Determine the (X, Y) coordinate at the center of the cell enclosing the given text.  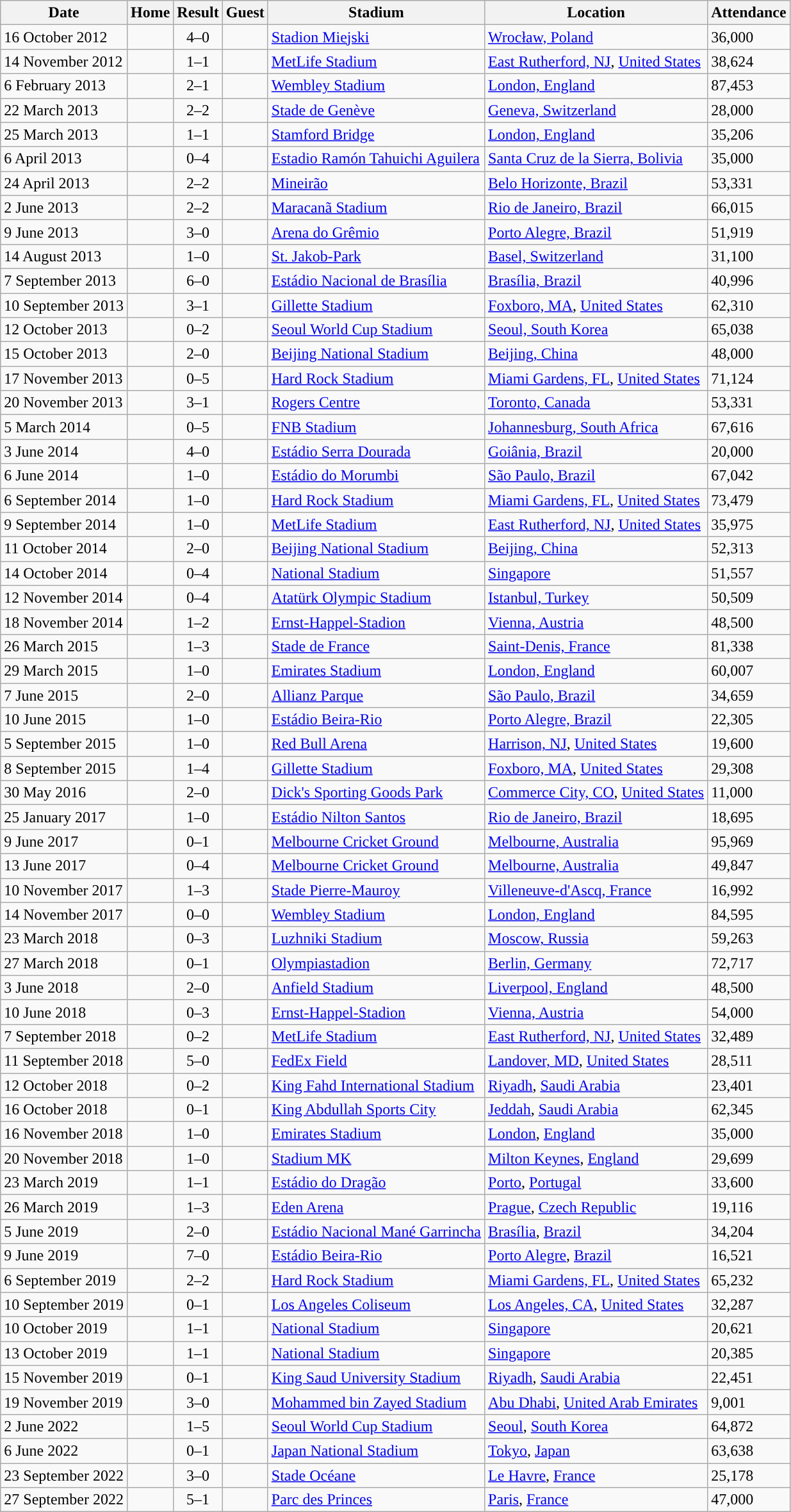
6 September 2019 (64, 1280)
10 October 2019 (64, 1329)
15 November 2019 (64, 1378)
St. Jakob-Park (376, 256)
31,100 (749, 256)
Los Angeles Coliseum (376, 1305)
15 October 2013 (64, 354)
Mineirão (376, 183)
62,345 (749, 1110)
10 June 2015 (64, 720)
Rogers Centre (376, 403)
65,038 (749, 330)
Istanbul, Turkey (596, 597)
5 September 2015 (64, 744)
27 September 2022 (64, 1500)
6 June 2014 (64, 476)
Red Bull Arena (376, 744)
Stade de France (376, 646)
50,509 (749, 597)
47,000 (749, 1500)
Stade de Genève (376, 110)
22,451 (749, 1378)
19,600 (749, 744)
29,699 (749, 1158)
King Fahd International Stadium (376, 1085)
5–0 (198, 1061)
10 November 2017 (64, 890)
14 November 2017 (64, 915)
60,007 (749, 671)
20 November 2013 (64, 403)
16 October 2012 (64, 37)
6 September 2014 (64, 500)
25 January 2017 (64, 817)
Stadium (376, 13)
Estádio do Dragão (376, 1183)
Date (64, 13)
10 June 2018 (64, 1012)
9,001 (749, 1402)
Paris, France (596, 1500)
54,000 (749, 1012)
Result (198, 13)
64,872 (749, 1426)
Parc des Princes (376, 1500)
28,511 (749, 1061)
King Abdullah Sports City (376, 1110)
73,479 (749, 500)
0–0 (198, 915)
Stadion Miejski (376, 37)
Mohammed bin Zayed Stadium (376, 1402)
14 October 2014 (64, 573)
6 June 2022 (64, 1451)
Harrison, NJ, United States (596, 744)
14 August 2013 (64, 256)
Estádio Nacional Mané Garrincha (376, 1232)
52,313 (749, 549)
71,124 (749, 378)
Johannesburg, South Africa (596, 427)
23 March 2019 (64, 1183)
Home (150, 13)
6–0 (198, 280)
9 June 2017 (64, 841)
Attendance (749, 13)
Stade Océane (376, 1475)
5 June 2019 (64, 1232)
12 October 2013 (64, 330)
7 June 2015 (64, 695)
7 September 2018 (64, 1036)
26 March 2015 (64, 646)
Japan National Stadium (376, 1451)
11,000 (749, 793)
6 April 2013 (64, 159)
10 September 2013 (64, 305)
13 October 2019 (64, 1353)
Location (596, 13)
48,000 (749, 354)
Arena do Grêmio (376, 232)
35,975 (749, 524)
Le Havre, France (596, 1475)
81,338 (749, 646)
Estadio Ramón Tahuichi Aguilera (376, 159)
20,000 (749, 451)
King Saud University Stadium (376, 1378)
62,310 (749, 305)
14 November 2012 (64, 61)
Estádio Serra Dourada (376, 451)
28,000 (749, 110)
Dick's Sporting Goods Park (376, 793)
23 March 2018 (64, 939)
16,992 (749, 890)
Estádio do Morumbi (376, 476)
16 November 2018 (64, 1134)
33,600 (749, 1183)
2–1 (198, 86)
16 October 2018 (64, 1110)
Stamford Bridge (376, 134)
18 November 2014 (64, 622)
23 September 2022 (64, 1475)
67,042 (749, 476)
8 September 2015 (64, 768)
66,015 (749, 207)
Abu Dhabi, United Arab Emirates (596, 1402)
34,659 (749, 695)
12 October 2018 (64, 1085)
67,616 (749, 427)
35,206 (749, 134)
19 November 2019 (64, 1402)
Eden Arena (376, 1207)
Atatürk Olympic Stadium (376, 597)
Stadium MK (376, 1158)
1–5 (198, 1426)
Anfield Stadium (376, 988)
16,521 (749, 1256)
19,116 (749, 1207)
Saint-Denis, France (596, 646)
Jeddah, Saudi Arabia (596, 1110)
18,695 (749, 817)
34,204 (749, 1232)
51,557 (749, 573)
36,000 (749, 37)
Santa Cruz de la Sierra, Bolivia (596, 159)
Belo Horizonte, Brazil (596, 183)
24 April 2013 (64, 183)
Milton Keynes, England (596, 1158)
Commerce City, CO, United States (596, 793)
10 September 2019 (64, 1305)
FNB Stadium (376, 427)
3 June 2014 (64, 451)
30 May 2016 (64, 793)
7–0 (198, 1256)
11 October 2014 (64, 549)
Maracanã Stadium (376, 207)
Landover, MD, United States (596, 1061)
59,263 (749, 939)
5 March 2014 (64, 427)
29 March 2015 (64, 671)
Berlin, Germany (596, 963)
65,232 (749, 1280)
6 February 2013 (64, 86)
25 March 2013 (64, 134)
FedEx Field (376, 1061)
84,595 (749, 915)
23,401 (749, 1085)
Guest (245, 13)
9 September 2014 (64, 524)
Porto, Portugal (596, 1183)
32,489 (749, 1036)
Estádio Nacional de Brasília (376, 280)
27 March 2018 (64, 963)
9 June 2013 (64, 232)
95,969 (749, 841)
20,621 (749, 1329)
29,308 (749, 768)
63,638 (749, 1451)
22 March 2013 (64, 110)
Los Angeles, CA, United States (596, 1305)
87,453 (749, 86)
1–2 (198, 622)
26 March 2019 (64, 1207)
22,305 (749, 720)
Stade Pierre-Mauroy (376, 890)
Goiânia, Brazil (596, 451)
1–4 (198, 768)
Tokyo, Japan (596, 1451)
38,624 (749, 61)
Luzhniki Stadium (376, 939)
72,717 (749, 963)
32,287 (749, 1305)
5–1 (198, 1500)
Wrocław, Poland (596, 37)
Allianz Parque (376, 695)
20,385 (749, 1353)
Toronto, Canada (596, 403)
Prague, Czech Republic (596, 1207)
40,996 (749, 280)
20 November 2018 (64, 1158)
7 September 2013 (64, 280)
Moscow, Russia (596, 939)
Geneva, Switzerland (596, 110)
Basel, Switzerland (596, 256)
Villeneuve-d'Ascq, France (596, 890)
Estádio Nilton Santos (376, 817)
25,178 (749, 1475)
17 November 2013 (64, 378)
2 June 2013 (64, 207)
11 September 2018 (64, 1061)
Liverpool, England (596, 988)
12 November 2014 (64, 597)
51,919 (749, 232)
13 June 2017 (64, 866)
2 June 2022 (64, 1426)
9 June 2019 (64, 1256)
3 June 2018 (64, 988)
49,847 (749, 866)
Olympiastadion (376, 963)
